Extract the [x, y] coordinate from the center of the cell holding the provided text.  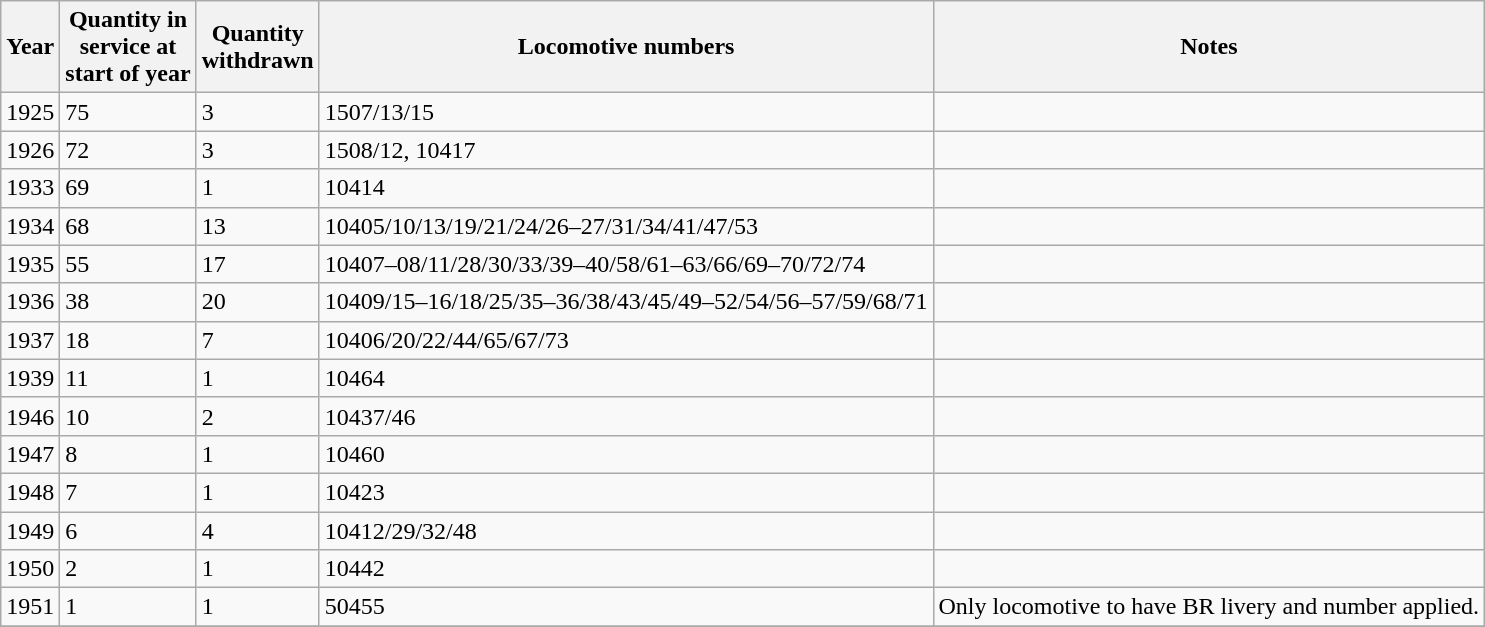
50455 [626, 607]
1946 [30, 416]
10409/15–16/18/25/35–36/38/43/45/49–52/54/56–57/59/68/71 [626, 302]
Year [30, 47]
1508/12, 10417 [626, 150]
1950 [30, 569]
Quantitywithdrawn [258, 47]
10437/46 [626, 416]
72 [128, 150]
1949 [30, 531]
1925 [30, 112]
10405/10/13/19/21/24/26–27/31/34/41/47/53 [626, 226]
38 [128, 302]
1951 [30, 607]
18 [128, 340]
10464 [626, 378]
10 [128, 416]
4 [258, 531]
1933 [30, 188]
Locomotive numbers [626, 47]
13 [258, 226]
Notes [1209, 47]
1937 [30, 340]
Quantity inservice atstart of year [128, 47]
10414 [626, 188]
6 [128, 531]
69 [128, 188]
20 [258, 302]
1934 [30, 226]
10423 [626, 492]
1948 [30, 492]
68 [128, 226]
1939 [30, 378]
10460 [626, 454]
10406/20/22/44/65/67/73 [626, 340]
17 [258, 264]
Only locomotive to have BR livery and number applied. [1209, 607]
10407–08/11/28/30/33/39–40/58/61–63/66/69–70/72/74 [626, 264]
10412/29/32/48 [626, 531]
55 [128, 264]
1947 [30, 454]
1936 [30, 302]
1926 [30, 150]
75 [128, 112]
11 [128, 378]
1935 [30, 264]
1507/13/15 [626, 112]
10442 [626, 569]
8 [128, 454]
